Detect which cell encompasses the target text, then output its [X, Y] center coordinate. 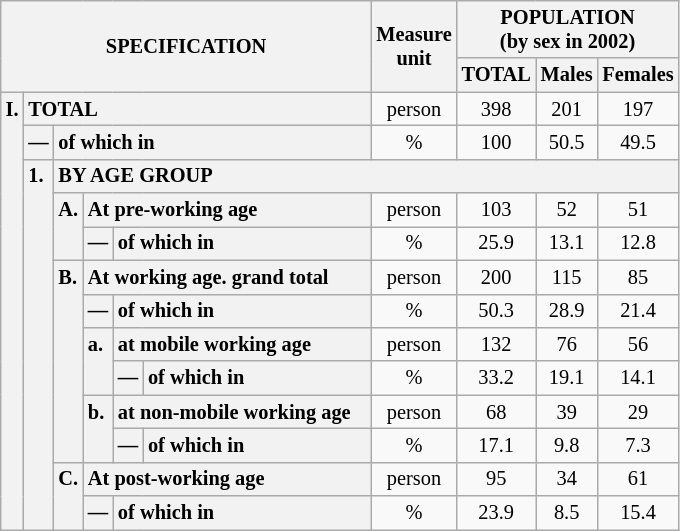
12.8 [638, 243]
398 [496, 109]
B. [68, 361]
50.5 [567, 142]
197 [638, 109]
I. [12, 311]
100 [496, 142]
POPULATION (by sex in 2002) [568, 29]
51 [638, 210]
Males [567, 75]
61 [638, 479]
52 [567, 210]
8.5 [567, 513]
56 [638, 344]
1. [38, 344]
BY AGE GROUP [366, 176]
95 [496, 479]
A. [68, 226]
49.5 [638, 142]
23.9 [496, 513]
28.9 [567, 311]
25.9 [496, 243]
at non-mobile working age [242, 412]
17.1 [496, 445]
9.8 [567, 445]
7.3 [638, 445]
85 [638, 277]
39 [567, 412]
19.1 [567, 378]
13.1 [567, 243]
Measure unit [414, 46]
68 [496, 412]
201 [567, 109]
C. [68, 496]
29 [638, 412]
132 [496, 344]
b. [98, 428]
At post-working age [227, 479]
200 [496, 277]
34 [567, 479]
Females [638, 75]
14.1 [638, 378]
at mobile working age [242, 344]
33.2 [496, 378]
15.4 [638, 513]
76 [567, 344]
21.4 [638, 311]
a. [98, 360]
103 [496, 210]
50.3 [496, 311]
At pre-working age [227, 210]
At working age. grand total [227, 277]
SPECIFICATION [186, 46]
115 [567, 277]
